For the text-containing cell, return its midpoint in (X, Y) coordinate format. 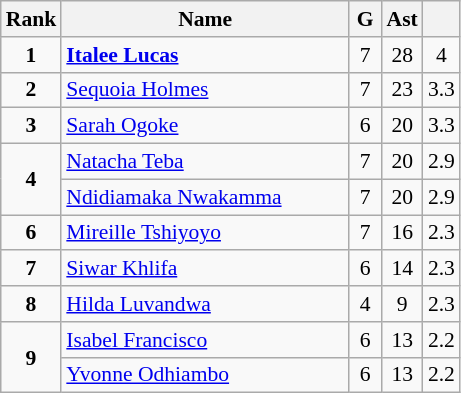
Siwar Khlifa (205, 269)
Italee Lucas (205, 55)
Ndidiamaka Nwakamma (205, 197)
Natacha Teba (205, 162)
8 (32, 304)
Ast (402, 19)
Name (205, 19)
16 (402, 233)
Mireille Tshiyoyo (205, 233)
Yvonne Odhiambo (205, 375)
Sarah Ogoke (205, 126)
Rank (32, 19)
28 (402, 55)
1 (32, 55)
23 (402, 90)
Hilda Luvandwa (205, 304)
14 (402, 269)
Sequoia Holmes (205, 90)
G (366, 19)
Isabel Francisco (205, 340)
3 (32, 126)
2 (32, 90)
